Identify which cell holds the provided text, then report its [x, y] central coordinate. 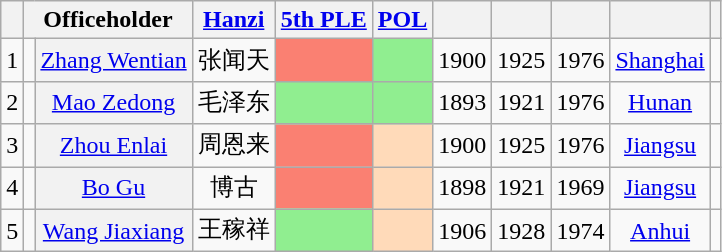
张闻天 [234, 60]
Shanghai [660, 60]
Anhui [660, 230]
Wang Jiaxiang [114, 230]
1 [12, 60]
5th PLE [324, 20]
Zhou Enlai [114, 146]
1893 [462, 102]
5 [12, 230]
Hunan [660, 102]
博古 [234, 188]
1898 [462, 188]
Officeholder [108, 20]
Hanzi [234, 20]
2 [12, 102]
王稼祥 [234, 230]
1974 [580, 230]
1969 [580, 188]
4 [12, 188]
3 [12, 146]
Mao Zedong [114, 102]
周恩来 [234, 146]
POL [402, 20]
1928 [522, 230]
Bo Gu [114, 188]
1906 [462, 230]
毛泽东 [234, 102]
Zhang Wentian [114, 60]
